Pinpoint the cell where the given text exists, returning its (X, Y) midpoint coordinate. 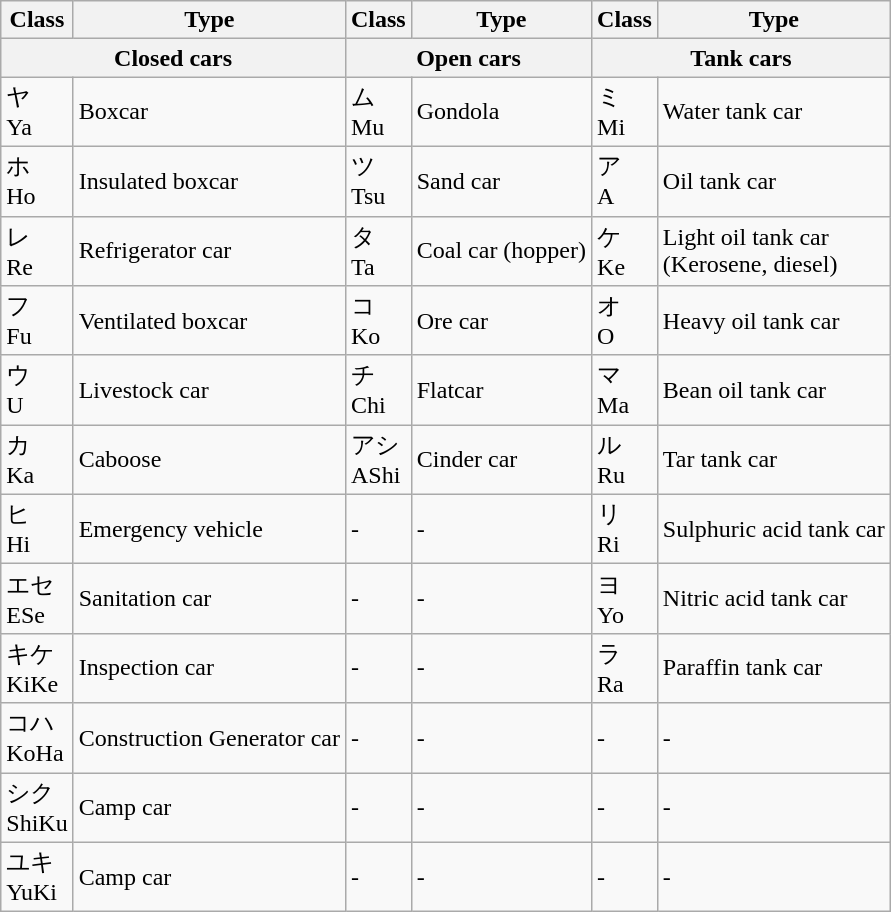
Oil tank car (774, 181)
Emergency vehicle (209, 529)
シクShiKu (37, 807)
Boxcar (209, 112)
ヤYa (37, 112)
マMa (625, 390)
Light oil tank car(Kerosene, diesel) (774, 251)
ラRa (625, 668)
Heavy oil tank car (774, 321)
Cinder car (501, 460)
Paraffin tank car (774, 668)
Gondola (501, 112)
Sulphuric acid tank car (774, 529)
Open cars (468, 58)
ツTsu (378, 181)
ムMu (378, 112)
コKo (378, 321)
ケKe (625, 251)
ヒHi (37, 529)
Nitric acid tank car (774, 599)
Ventilated boxcar (209, 321)
タTa (378, 251)
Construction Generator car (209, 738)
アA (625, 181)
ヨYo (625, 599)
Insulated boxcar (209, 181)
Flatcar (501, 390)
Closed cars (174, 58)
コハKoHa (37, 738)
Caboose (209, 460)
ウU (37, 390)
カKa (37, 460)
ルRu (625, 460)
Sand car (501, 181)
レRe (37, 251)
フFu (37, 321)
Tank cars (742, 58)
Ore car (501, 321)
Livestock car (209, 390)
オO (625, 321)
Water tank car (774, 112)
エセESe (37, 599)
ユキYuKi (37, 877)
アシAShi (378, 460)
リRi (625, 529)
Refrigerator car (209, 251)
Inspection car (209, 668)
Tar tank car (774, 460)
ミMi (625, 112)
Bean oil tank car (774, 390)
Sanitation car (209, 599)
Coal car (hopper) (501, 251)
ホHo (37, 181)
チChi (378, 390)
キケKiKe (37, 668)
